Pinpoint the cell where the given text exists, returning its [X, Y] midpoint coordinate. 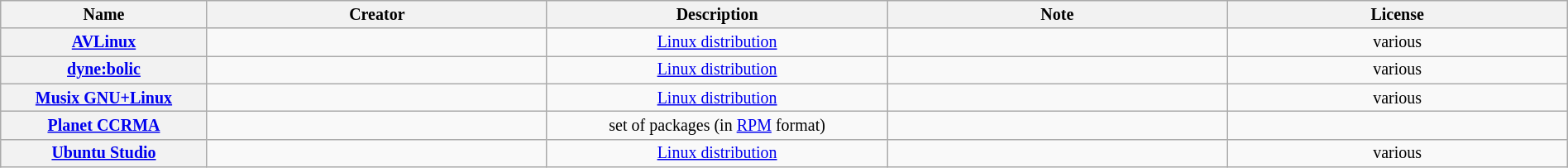
set of packages (in RPM format) [716, 126]
Musix GNU+Linux [104, 98]
AVLinux [104, 43]
License [1398, 15]
Planet CCRMA [104, 126]
Ubuntu Studio [104, 152]
Name [104, 15]
Creator [377, 15]
dyne:bolic [104, 70]
Note [1057, 15]
Description [716, 15]
